Find where the given text appears and provide that cell's center as [x, y] coordinate. 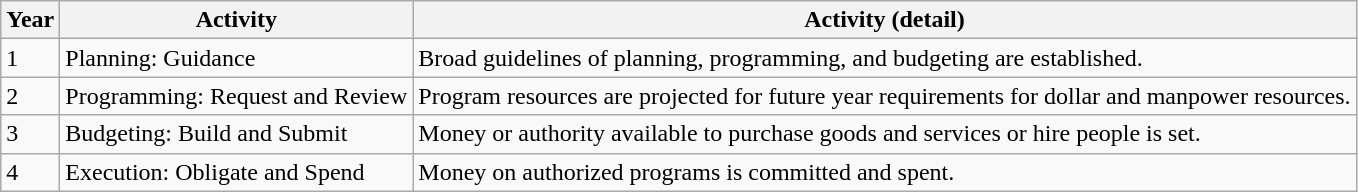
Year [30, 20]
Budgeting: Build and Submit [236, 134]
Activity (detail) [884, 20]
Money or authority available to purchase goods and services or hire people is set. [884, 134]
3 [30, 134]
Programming: Request and Review [236, 96]
Broad guidelines of planning, programming, and budgeting are established. [884, 58]
2 [30, 96]
Activity [236, 20]
Planning: Guidance [236, 58]
Execution: Obligate and Spend [236, 172]
Program resources are projected for future year requirements for dollar and manpower resources. [884, 96]
Money on authorized programs is committed and spent. [884, 172]
1 [30, 58]
4 [30, 172]
